Provide the [X, Y] coordinate of the cell's center where the given text is located.  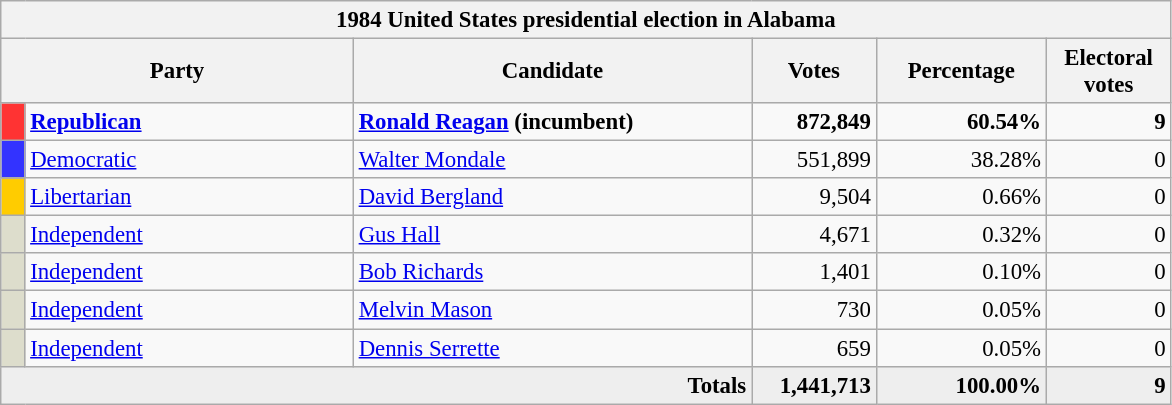
38.28% [961, 160]
0.10% [961, 273]
Republican [189, 122]
551,899 [814, 160]
730 [814, 310]
1,441,713 [814, 385]
Bob Richards [552, 273]
Party [178, 72]
0.66% [961, 197]
David Bergland [552, 197]
60.54% [961, 122]
4,671 [814, 235]
Dennis Serrette [552, 348]
Candidate [552, 72]
659 [814, 348]
Electoral votes [1108, 72]
Ronald Reagan (incumbent) [552, 122]
100.00% [961, 385]
Libertarian [189, 197]
1984 United States presidential election in Alabama [586, 20]
Gus Hall [552, 235]
9,504 [814, 197]
1,401 [814, 273]
Melvin Mason [552, 310]
0.32% [961, 235]
Percentage [961, 72]
Votes [814, 72]
Totals [376, 385]
Democratic [189, 160]
872,849 [814, 122]
Walter Mondale [552, 160]
